Pinpoint the cell where the given text exists, returning its [x, y] midpoint coordinate. 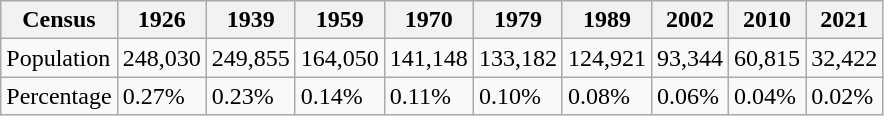
2010 [768, 20]
2021 [844, 20]
93,344 [690, 58]
133,182 [518, 58]
0.23% [250, 96]
0.27% [162, 96]
1939 [250, 20]
2002 [690, 20]
141,148 [428, 58]
0.04% [768, 96]
Percentage [59, 96]
1970 [428, 20]
60,815 [768, 58]
164,050 [340, 58]
0.06% [690, 96]
0.11% [428, 96]
0.02% [844, 96]
32,422 [844, 58]
248,030 [162, 58]
Population [59, 58]
1926 [162, 20]
124,921 [606, 58]
1979 [518, 20]
Census [59, 20]
1989 [606, 20]
1959 [340, 20]
0.08% [606, 96]
249,855 [250, 58]
0.10% [518, 96]
0.14% [340, 96]
